Locate the cell with the specified text and output its [X, Y] center coordinate. 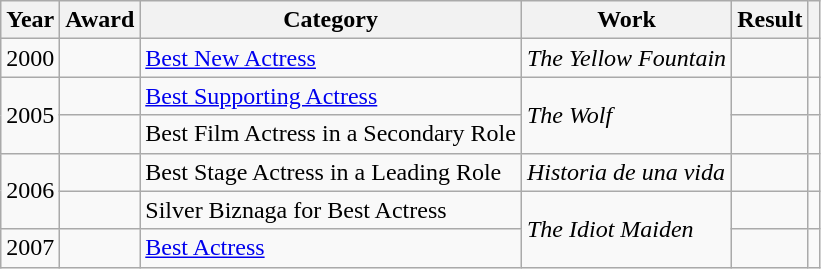
Best Film Actress in a Secondary Role [331, 134]
Category [331, 20]
2006 [30, 191]
Best Supporting Actress [331, 96]
The Yellow Fountain [626, 58]
Best Stage Actress in a Leading Role [331, 172]
Best Actress [331, 248]
The Wolf [626, 115]
2007 [30, 248]
Best New Actress [331, 58]
Silver Biznaga for Best Actress [331, 210]
2000 [30, 58]
Work [626, 20]
The Idiot Maiden [626, 229]
Year [30, 20]
Historia de una vida [626, 172]
2005 [30, 115]
Award [100, 20]
Result [770, 20]
